Detect which cell encompasses the target text, then output its (X, Y) center coordinate. 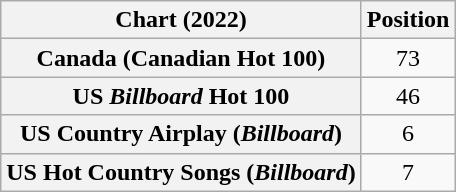
Canada (Canadian Hot 100) (181, 58)
Position (408, 20)
US Country Airplay (Billboard) (181, 134)
6 (408, 134)
46 (408, 96)
Chart (2022) (181, 20)
7 (408, 172)
US Hot Country Songs (Billboard) (181, 172)
US Billboard Hot 100 (181, 96)
73 (408, 58)
